Find where the given text appears and provide that cell's center as (x, y) coordinate. 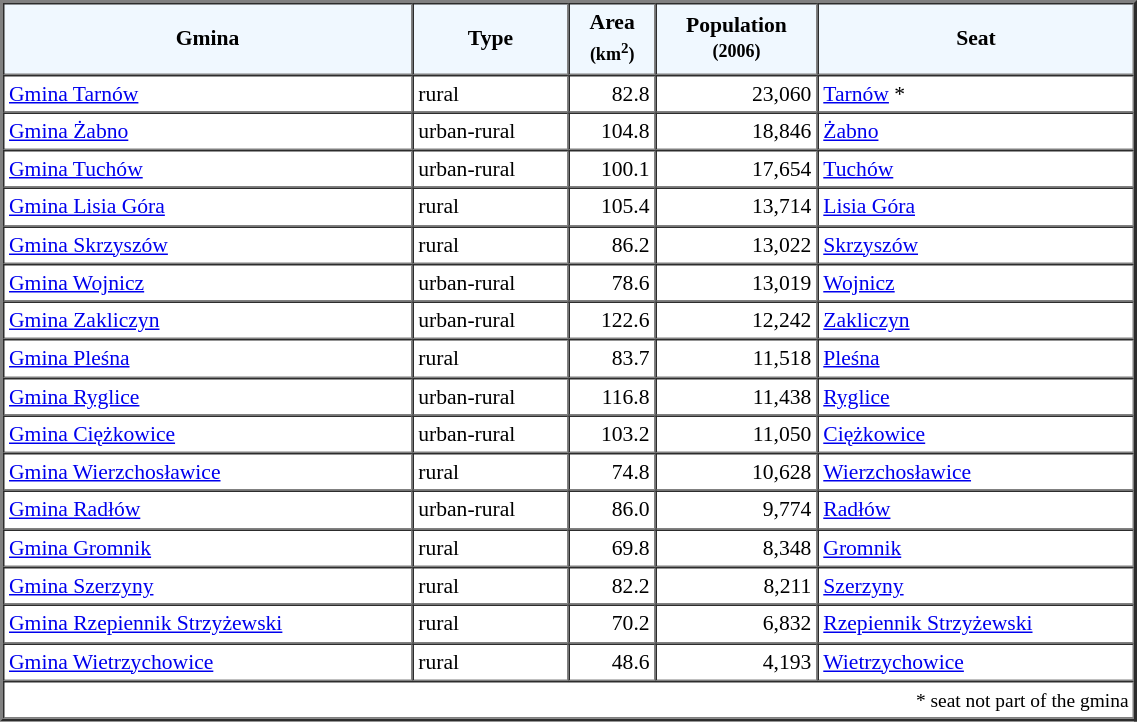
Type (490, 38)
Gromnik (976, 548)
Gmina Szerzyny (208, 586)
122.6 (612, 321)
6,832 (737, 624)
18,846 (737, 131)
Gmina Pleśna (208, 359)
103.2 (612, 434)
Gmina Tarnów (208, 93)
Gmina Ciężkowice (208, 434)
11,050 (737, 434)
Tarnów * (976, 93)
11,438 (737, 396)
83.7 (612, 359)
Zakliczyn (976, 321)
Gmina Wojnicz (208, 283)
Szerzyny (976, 586)
Seat (976, 38)
Gmina Wietrzychowice (208, 662)
Ciężkowice (976, 434)
78.6 (612, 283)
104.8 (612, 131)
Gmina (208, 38)
4,193 (737, 662)
11,518 (737, 359)
* seat not part of the gmina (569, 700)
100.1 (612, 169)
8,211 (737, 586)
Gmina Żabno (208, 131)
116.8 (612, 396)
23,060 (737, 93)
12,242 (737, 321)
105.4 (612, 207)
86.2 (612, 245)
Tuchów (976, 169)
Ryglice (976, 396)
9,774 (737, 510)
Gmina Radłów (208, 510)
Gmina Tuchów (208, 169)
Population(2006) (737, 38)
86.0 (612, 510)
13,022 (737, 245)
10,628 (737, 472)
13,714 (737, 207)
70.2 (612, 624)
Gmina Wierzchosławice (208, 472)
Gmina Gromnik (208, 548)
48.6 (612, 662)
Gmina Lisia Góra (208, 207)
Gmina Ryglice (208, 396)
Wierzchosławice (976, 472)
8,348 (737, 548)
82.8 (612, 93)
13,019 (737, 283)
74.8 (612, 472)
Gmina Zakliczyn (208, 321)
Gmina Skrzyszów (208, 245)
Rzepiennik Strzyżewski (976, 624)
Skrzyszów (976, 245)
Wojnicz (976, 283)
Radłów (976, 510)
17,654 (737, 169)
69.8 (612, 548)
82.2 (612, 586)
Lisia Góra (976, 207)
Pleśna (976, 359)
Żabno (976, 131)
Gmina Rzepiennik Strzyżewski (208, 624)
Area(km2) (612, 38)
Wietrzychowice (976, 662)
